Find where the given text appears and provide that cell's center as [x, y] coordinate. 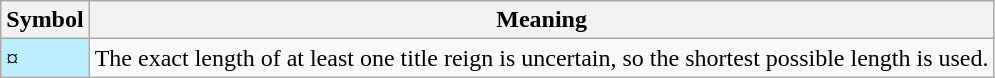
Symbol [45, 20]
¤ [45, 58]
Meaning [542, 20]
The exact length of at least one title reign is uncertain, so the shortest possible length is used. [542, 58]
